Search for the cell housing the specified text and yield its [X, Y] center coordinate. 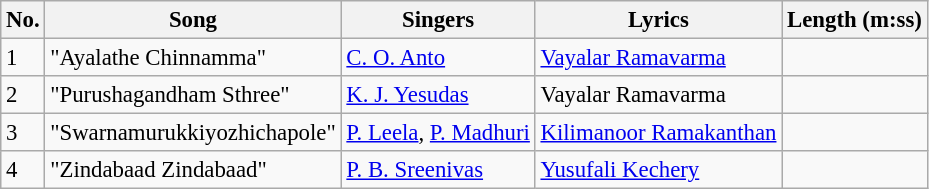
Kilimanoor Ramakanthan [658, 133]
4 [23, 170]
2 [23, 95]
Yusufali Kechery [658, 170]
Lyrics [658, 20]
C. O. Anto [438, 58]
P. B. Sreenivas [438, 170]
"Ayalathe Chinnamma" [193, 58]
K. J. Yesudas [438, 95]
P. Leela, P. Madhuri [438, 133]
Length (m:ss) [854, 20]
3 [23, 133]
Singers [438, 20]
"Zindabaad Zindabaad" [193, 170]
1 [23, 58]
Song [193, 20]
"Swarnamurukkiyozhichapole" [193, 133]
"Purushagandham Sthree" [193, 95]
No. [23, 20]
